Pinpoint the cell where the given text exists, returning its [X, Y] midpoint coordinate. 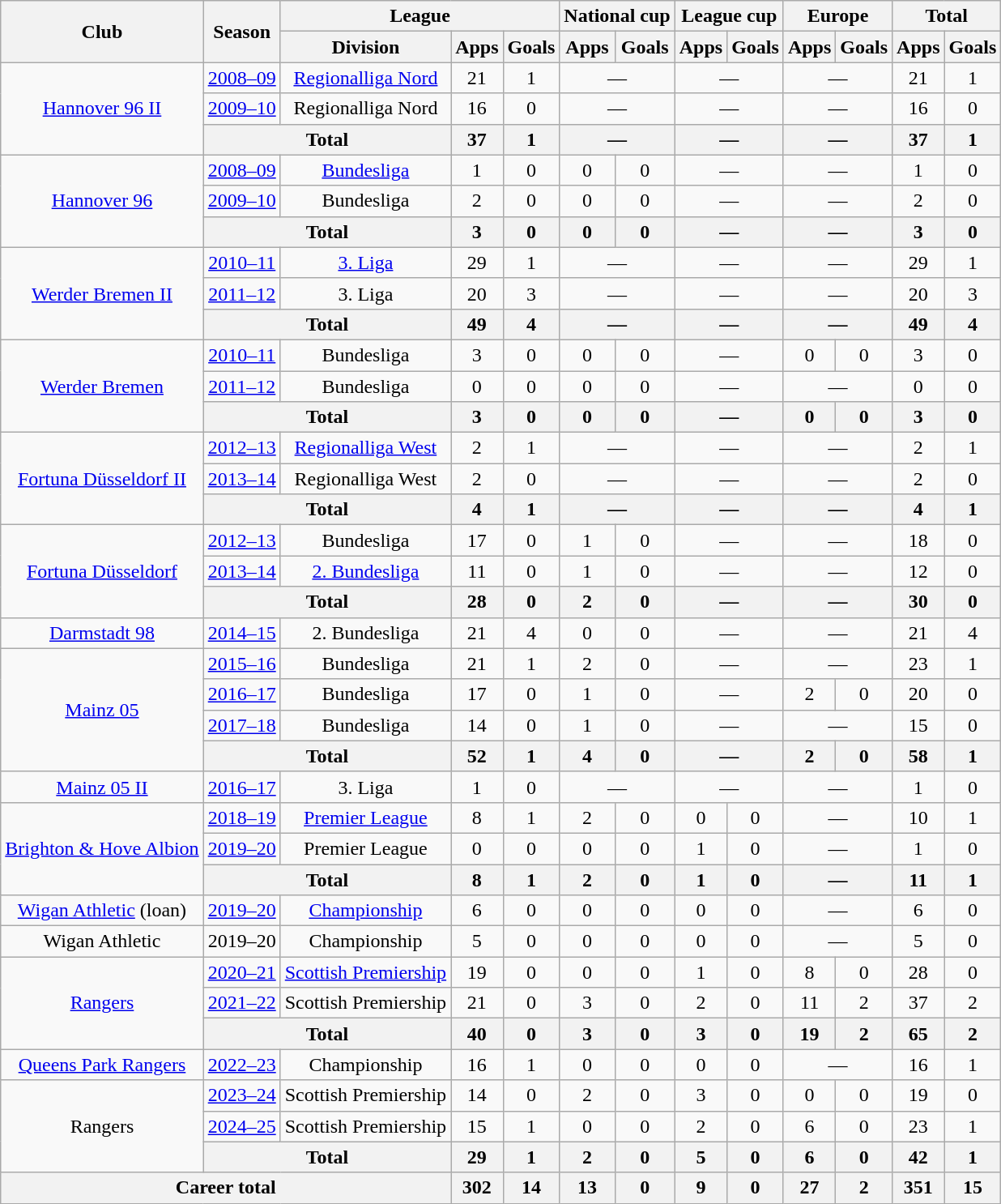
Fortuna Düsseldorf [102, 571]
2021–22 [241, 1003]
2015–16 [241, 664]
58 [918, 756]
Wigan Athletic [102, 941]
13 [587, 1188]
2018–19 [241, 818]
42 [918, 1157]
2023–24 [241, 1095]
Division [365, 47]
League cup [729, 16]
Hannover 96 II [102, 109]
12 [918, 571]
Career total [226, 1188]
302 [477, 1188]
2022–23 [241, 1065]
Hannover 96 [102, 201]
League [420, 16]
Mainz 05 [102, 710]
Club [102, 32]
Queens Park Rangers [102, 1065]
52 [477, 756]
Season [241, 32]
2014–15 [241, 633]
Darmstadt 98 [102, 633]
2017–18 [241, 725]
10 [918, 818]
2020–21 [241, 972]
351 [918, 1188]
National cup [617, 16]
Werder Bremen II [102, 293]
Brighton & Hove Albion [102, 848]
Wigan Athletic (loan) [102, 911]
40 [477, 1034]
27 [809, 1188]
Fortuna Düsseldorf II [102, 479]
65 [918, 1034]
Europe [837, 16]
9 [701, 1188]
30 [918, 602]
Werder Bremen [102, 386]
Mainz 05 II [102, 787]
18 [918, 540]
2024–25 [241, 1126]
